Return (X, Y) of the center of cell containing provided text 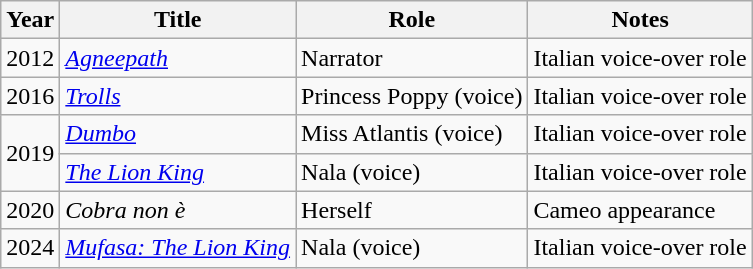
Agneepath (178, 58)
Narrator (412, 58)
Herself (412, 210)
Trolls (178, 96)
Cobra non è (178, 210)
2016 (30, 96)
Notes (640, 20)
Dumbo (178, 134)
Miss Atlantis (voice) (412, 134)
Princess Poppy (voice) (412, 96)
Title (178, 20)
Year (30, 20)
2024 (30, 248)
Mufasa: The Lion King (178, 248)
2019 (30, 153)
Role (412, 20)
2020 (30, 210)
Cameo appearance (640, 210)
2012 (30, 58)
The Lion King (178, 172)
